From the cell containing the given text, extract its center point as (x, y) coordinate. 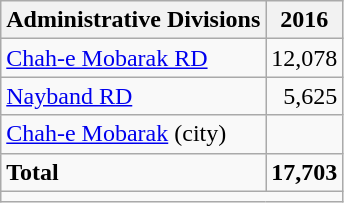
Chah-e Mobarak RD (134, 58)
Total (134, 172)
2016 (304, 20)
5,625 (304, 96)
Chah-e Mobarak (city) (134, 134)
Nayband RD (134, 96)
17,703 (304, 172)
Administrative Divisions (134, 20)
12,078 (304, 58)
